Return the (X, Y) coordinate for the center point of the cell that contains the specified text.  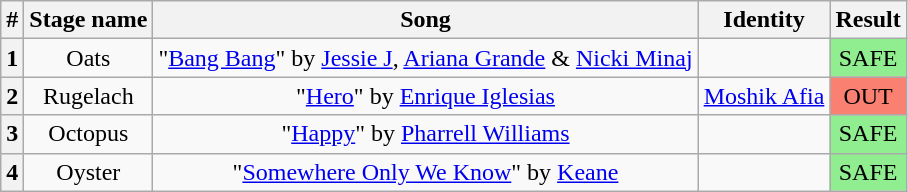
Stage name (88, 20)
Result (868, 20)
"Somewhere Only We Know" by Keane (426, 172)
2 (12, 96)
Oyster (88, 172)
1 (12, 58)
Moshik Afia (764, 96)
"Happy" by Pharrell Williams (426, 134)
Song (426, 20)
Rugelach (88, 96)
4 (12, 172)
Oats (88, 58)
3 (12, 134)
OUT (868, 96)
Identity (764, 20)
"Hero" by Enrique Iglesias (426, 96)
Octopus (88, 134)
# (12, 20)
"Bang Bang" by Jessie J, Ariana Grande & Nicki Minaj (426, 58)
